Provide the [x, y] coordinate of the cell's center where the given text is located.  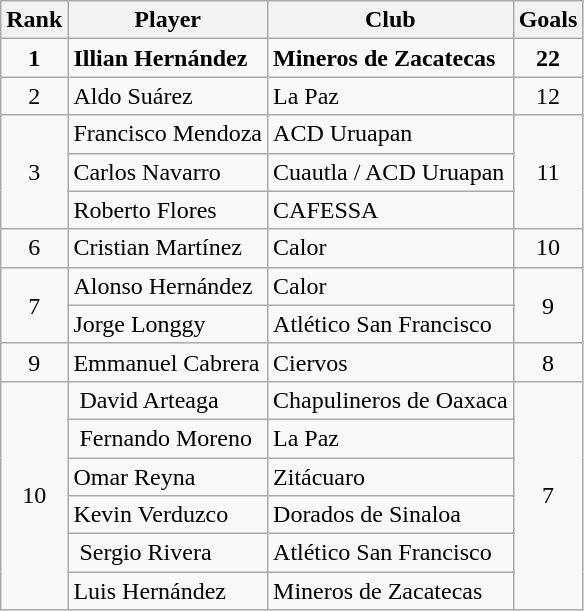
3 [34, 172]
Rank [34, 20]
David Arteaga [168, 400]
2 [34, 96]
Jorge Longgy [168, 324]
Zitácuaro [391, 477]
Omar Reyna [168, 477]
Illian Hernández [168, 58]
Carlos Navarro [168, 172]
Cristian Martínez [168, 248]
Chapulineros de Oaxaca [391, 400]
Cuautla / ACD Uruapan [391, 172]
Luis Hernández [168, 591]
CAFESSA [391, 210]
1 [34, 58]
22 [548, 58]
6 [34, 248]
Francisco Mendoza [168, 134]
Ciervos [391, 362]
Alonso Hernández [168, 286]
Player [168, 20]
Kevin Verduzco [168, 515]
Dorados de Sinaloa [391, 515]
12 [548, 96]
Aldo Suárez [168, 96]
Roberto Flores [168, 210]
ACD Uruapan [391, 134]
Goals [548, 20]
Fernando Moreno [168, 438]
Club [391, 20]
Sergio Rivera [168, 553]
11 [548, 172]
8 [548, 362]
Emmanuel Cabrera [168, 362]
